Output the [X, Y] coordinate of the center of the cell containing the given text.  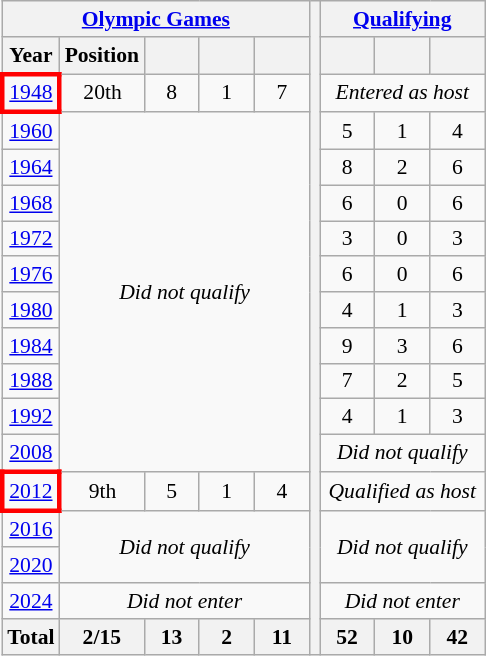
Qualifying [402, 19]
10 [402, 637]
1964 [30, 168]
Entered as host [402, 94]
Position [102, 56]
Qualified as host [402, 492]
2012 [30, 492]
1984 [30, 346]
20th [102, 94]
42 [458, 637]
2/15 [102, 637]
9th [102, 492]
13 [172, 637]
1968 [30, 203]
52 [348, 637]
2016 [30, 528]
1988 [30, 381]
Year [30, 56]
11 [282, 637]
2024 [30, 601]
2020 [30, 566]
9 [348, 346]
Total [30, 637]
1976 [30, 275]
1980 [30, 310]
1948 [30, 94]
2008 [30, 454]
1992 [30, 417]
1972 [30, 239]
Olympic Games [156, 19]
1960 [30, 132]
